Search for the cell housing the specified text and yield its [x, y] center coordinate. 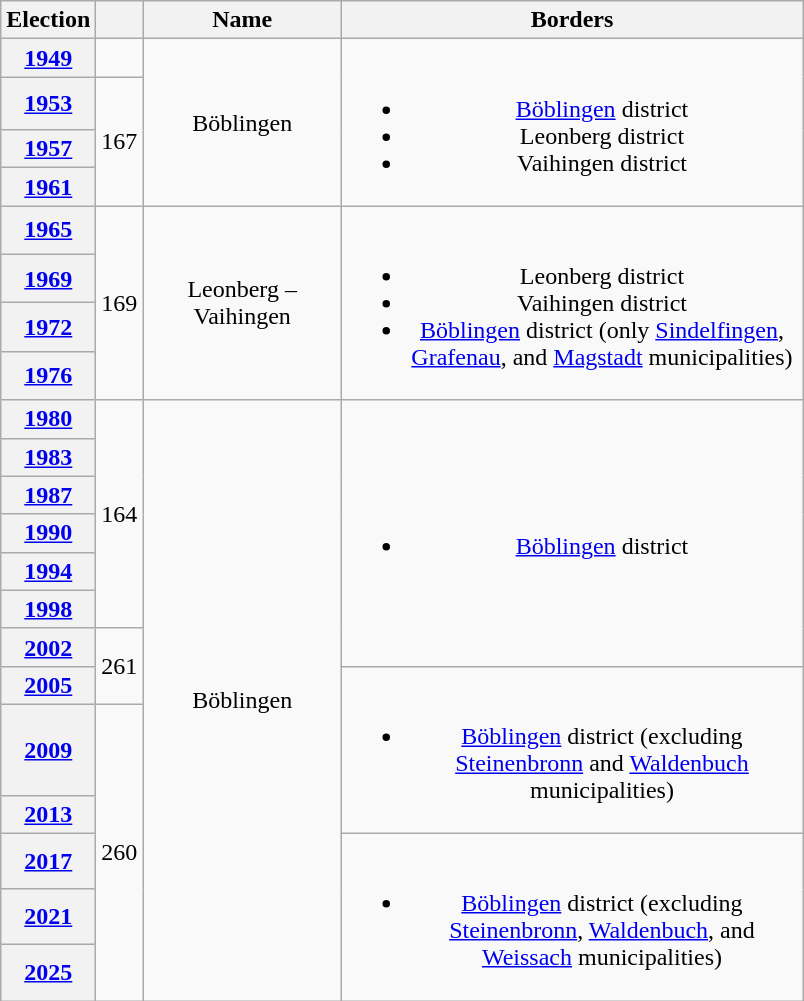
1990 [48, 533]
2025 [48, 973]
169 [120, 303]
260 [120, 852]
1953 [48, 104]
Borders [572, 20]
Böblingen districtLeonberg districtVaihingen district [572, 122]
1969 [48, 278]
1957 [48, 149]
2002 [48, 647]
2009 [48, 750]
2005 [48, 685]
1983 [48, 457]
1976 [48, 376]
Böblingen district (excluding Steinenbronn, Waldenbuch, and Weissach municipalities) [572, 916]
Name [242, 20]
Leonberg – Vaihingen [242, 303]
261 [120, 666]
1965 [48, 230]
Election [48, 20]
1949 [48, 58]
1961 [48, 187]
1998 [48, 609]
1980 [48, 419]
1972 [48, 328]
164 [120, 514]
Böblingen district [572, 533]
1987 [48, 495]
167 [120, 142]
1994 [48, 571]
2021 [48, 917]
2017 [48, 861]
Leonberg districtVaihingen districtBöblingen district (only Sindelfingen, Grafenau, and Magstadt municipalities) [572, 303]
2013 [48, 814]
Böblingen district (excluding Steinenbronn and Waldenbuch municipalities) [572, 750]
